Pinpoint the cell where the given text exists, returning its (X, Y) midpoint coordinate. 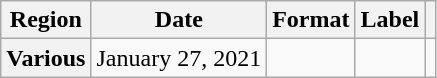
Various (46, 58)
January 27, 2021 (179, 58)
Date (179, 20)
Region (46, 20)
Label (390, 20)
Format (311, 20)
